Scan for the cell matching the given text and deliver its (x, y) coordinate at center. 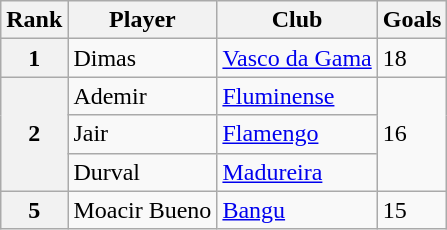
Rank (34, 20)
5 (34, 210)
Madureira (297, 172)
16 (412, 134)
Club (297, 20)
Jair (142, 134)
Bangu (297, 210)
Player (142, 20)
Moacir Bueno (142, 210)
18 (412, 58)
Vasco da Gama (297, 58)
15 (412, 210)
Goals (412, 20)
Dimas (142, 58)
Ademir (142, 96)
2 (34, 134)
1 (34, 58)
Fluminense (297, 96)
Durval (142, 172)
Flamengo (297, 134)
